Pinpoint the cell where the given text exists, returning its (X, Y) midpoint coordinate. 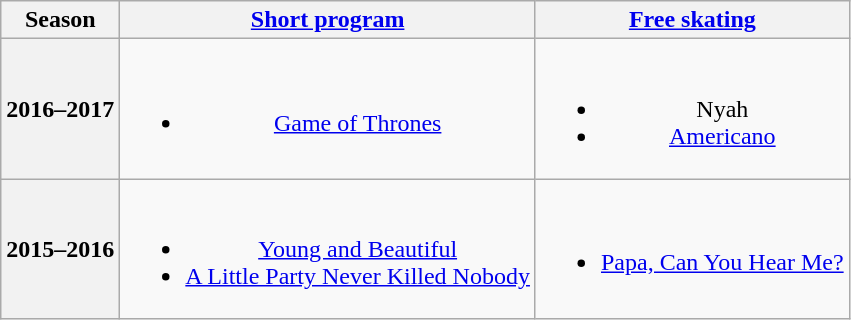
Young and Beautiful A Little Party Never Killed Nobody (328, 249)
Short program (328, 20)
2015–2016 (60, 249)
Game of Thrones (328, 109)
2016–2017 (60, 109)
Papa, Can You Hear Me? (692, 249)
Season (60, 20)
Free skating (692, 20)
Nyah Americano (692, 109)
